Pinpoint the cell where the given text exists, returning its (x, y) midpoint coordinate. 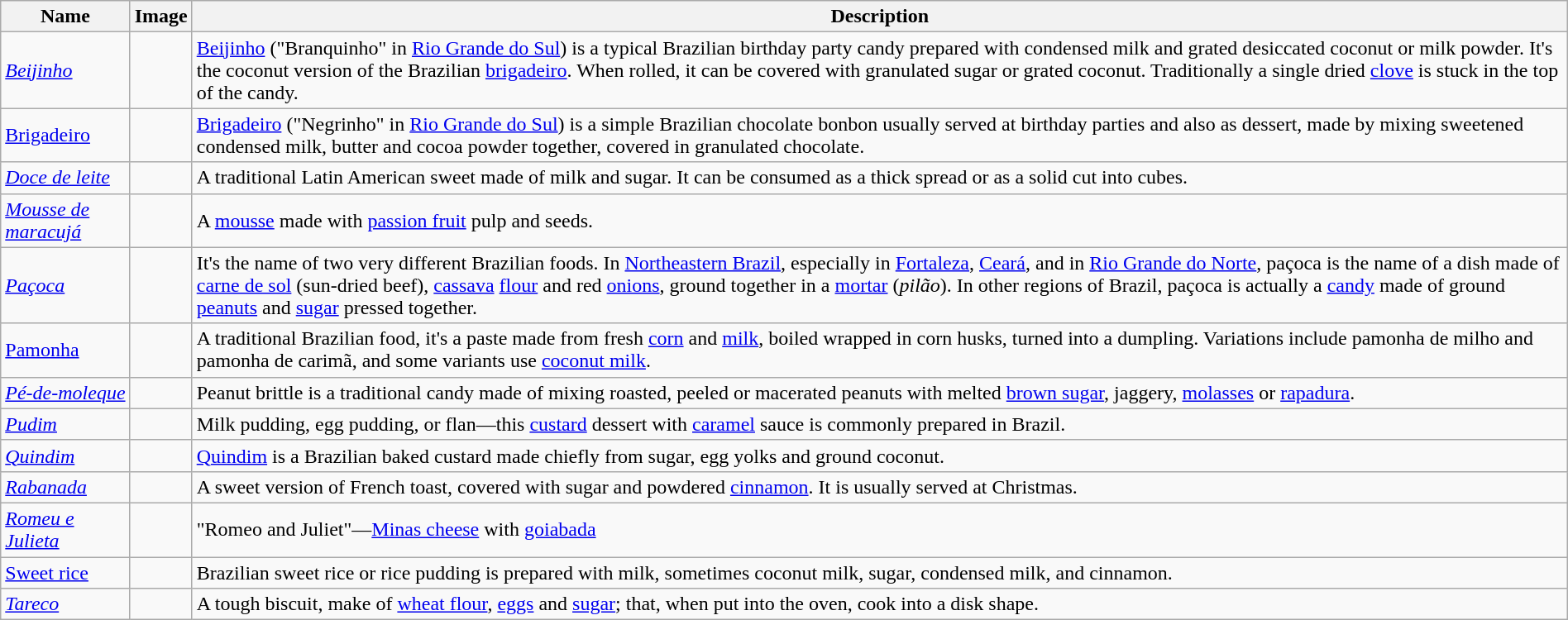
Name (65, 17)
Beijinho (65, 70)
Brigadeiro (65, 136)
Quindim (65, 455)
Quindim is a Brazilian baked custard made chiefly from sugar, egg yolks and ground coconut. (880, 455)
Doce de leite (65, 178)
Pudim (65, 424)
"Romeo and Juliet"—Minas cheese with goiabada (880, 529)
A tough biscuit, make of wheat flour, eggs and sugar; that, when put into the oven, cook into a disk shape. (880, 604)
Tareco (65, 604)
Romeu e Julieta (65, 529)
Mousse de maracujá (65, 220)
Pé-de-moleque (65, 393)
Description (880, 17)
A mousse made with passion fruit pulp and seeds. (880, 220)
Sweet rice (65, 573)
Milk pudding, egg pudding, or flan—this custard dessert with caramel sauce is commonly prepared in Brazil. (880, 424)
A traditional Latin American sweet made of milk and sugar. It can be consumed as a thick spread or as a solid cut into cubes. (880, 178)
Peanut brittle is a traditional candy made of mixing roasted, peeled or macerated peanuts with melted brown sugar, jaggery, molasses or rapadura. (880, 393)
Rabanada (65, 487)
Image (160, 17)
Brazilian sweet rice or rice pudding is prepared with milk, sometimes coconut milk, sugar, condensed milk, and cinnamon. (880, 573)
Pamonha (65, 351)
Paçoca (65, 285)
A sweet version of French toast, covered with sugar and powdered cinnamon. It is usually served at Christmas. (880, 487)
